Locate the cell with the specified text and output its (x, y) center coordinate. 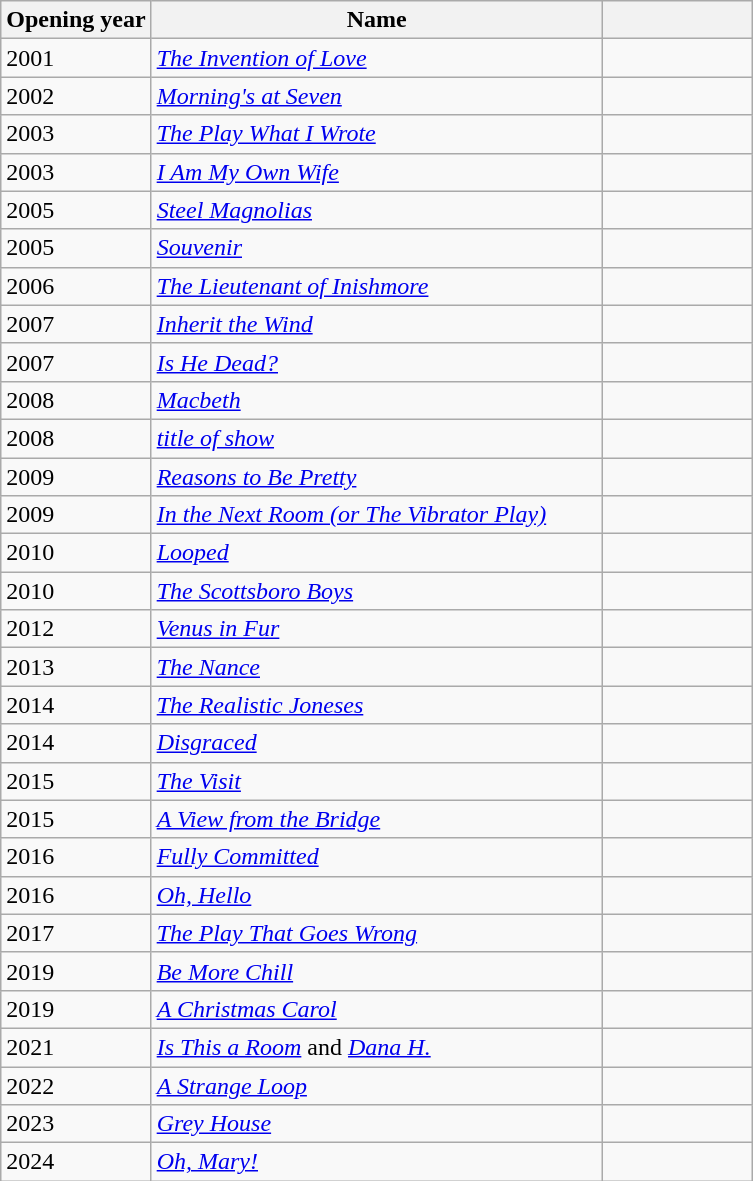
The Visit (376, 781)
Be More Chill (376, 971)
2022 (76, 1085)
Name (376, 20)
Oh, Mary! (376, 1162)
2021 (76, 1047)
Fully Committed (376, 857)
2024 (76, 1162)
A View from the Bridge (376, 819)
Venus in Fur (376, 629)
2002 (76, 96)
Opening year (76, 20)
The Play What I Wrote (376, 134)
Inherit the Wind (376, 324)
2001 (76, 58)
Oh, Hello (376, 895)
The Nance (376, 667)
Steel Magnolias (376, 210)
The Play That Goes Wrong (376, 933)
I Am My Own Wife (376, 172)
Macbeth (376, 400)
2006 (76, 286)
The Realistic Joneses (376, 705)
Looped (376, 553)
2012 (76, 629)
Is This a Room and Dana H. (376, 1047)
In the Next Room (or The Vibrator Play) (376, 515)
Reasons to Be Pretty (376, 477)
2023 (76, 1124)
The Invention of Love (376, 58)
Grey House (376, 1124)
The Scottsboro Boys (376, 591)
Is He Dead? (376, 362)
Souvenir (376, 248)
Morning's at Seven (376, 96)
A Strange Loop (376, 1085)
2017 (76, 933)
Disgraced (376, 743)
The Lieutenant of Inishmore (376, 286)
title of show (376, 438)
A Christmas Carol (376, 1009)
2013 (76, 667)
